Search for the cell housing the specified text and yield its (x, y) center coordinate. 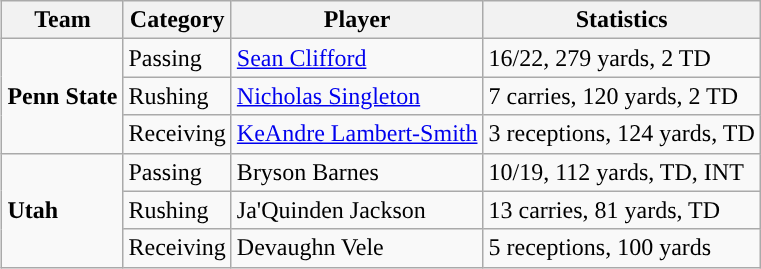
Statistics (622, 20)
Category (177, 20)
10/19, 112 yards, TD, INT (622, 172)
Bryson Barnes (357, 172)
Ja'Quinden Jackson (357, 210)
7 carries, 120 yards, 2 TD (622, 96)
KeAndre Lambert-Smith (357, 134)
5 receptions, 100 yards (622, 248)
Team (62, 20)
Utah (62, 210)
3 receptions, 124 yards, TD (622, 134)
Devaughn Vele (357, 248)
Player (357, 20)
Penn State (62, 96)
16/22, 279 yards, 2 TD (622, 58)
Nicholas Singleton (357, 96)
13 carries, 81 yards, TD (622, 210)
Sean Clifford (357, 58)
